Search for the cell housing the specified text and yield its (x, y) center coordinate. 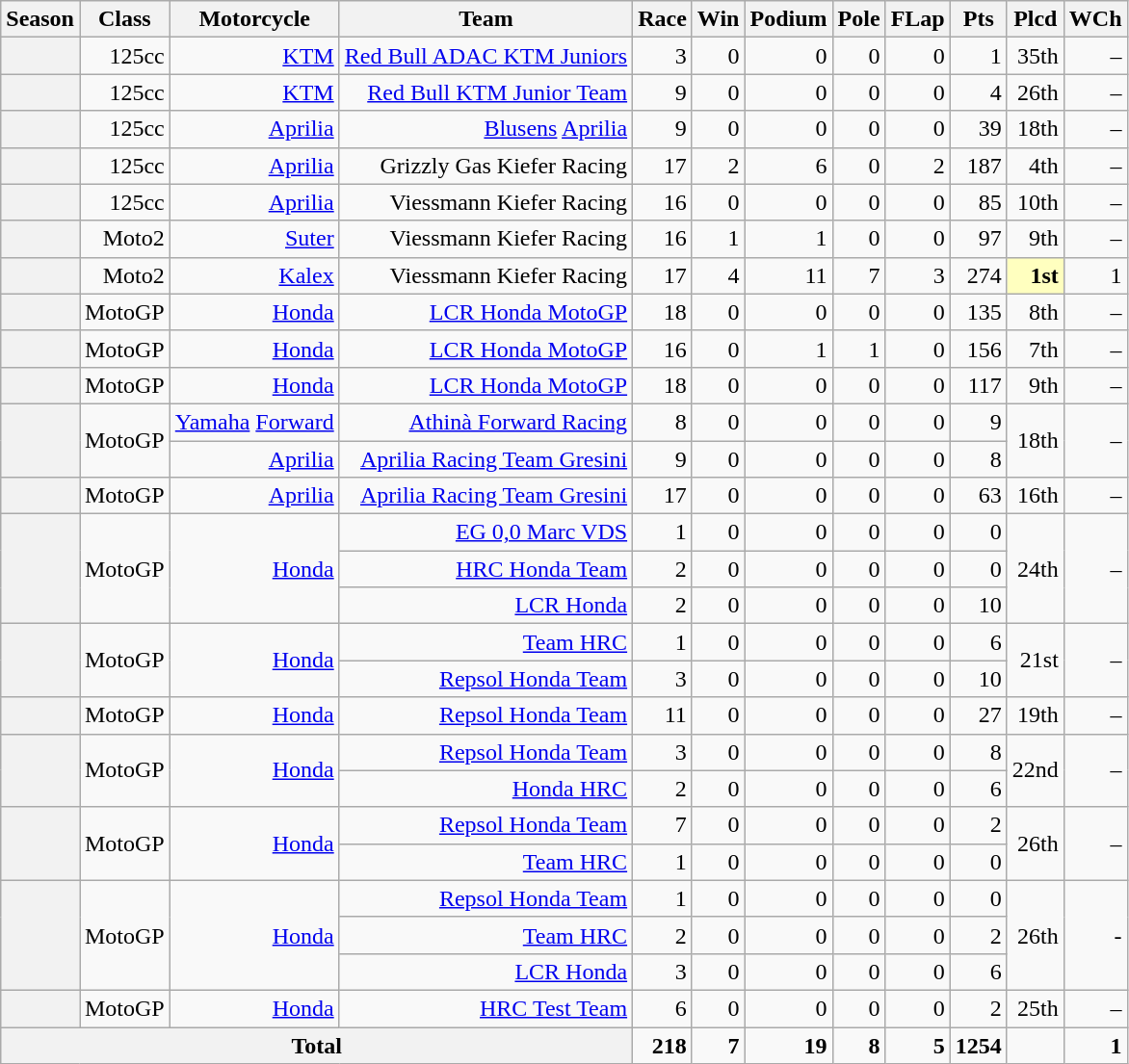
27 (979, 715)
25th (1035, 1008)
135 (979, 312)
Pole (859, 19)
4th (1035, 166)
EG 0,0 Marc VDS (486, 532)
85 (979, 202)
Kalex (254, 275)
5 (917, 1045)
Win (719, 19)
Blusens Aprilia (486, 129)
8th (1035, 312)
21st (1035, 661)
19th (1035, 715)
Podium (788, 19)
39 (979, 129)
Honda HRC (486, 789)
Yamaha Forward (254, 422)
Motorcycle (254, 19)
Plcd (1035, 19)
97 (979, 239)
Total (317, 1045)
Suter (254, 239)
WCh (1095, 19)
35th (1035, 56)
Grizzly Gas Kiefer Racing (486, 166)
7th (1035, 349)
187 (979, 166)
Pts (979, 19)
Season (40, 19)
274 (979, 275)
19 (788, 1045)
HRC Honda Team (486, 569)
16th (1035, 496)
117 (979, 385)
FLap (917, 19)
63 (979, 496)
Red Bull ADAC KTM Juniors (486, 56)
218 (663, 1045)
Team (486, 19)
10th (1035, 202)
Race (663, 19)
Athinà Forward Racing (486, 422)
156 (979, 349)
Red Bull KTM Junior Team (486, 92)
HRC Test Team (486, 1008)
Class (124, 19)
22nd (1035, 770)
1st (1035, 275)
24th (1035, 569)
1254 (979, 1045)
- (1095, 935)
